Search for the cell housing the specified text and yield its [x, y] center coordinate. 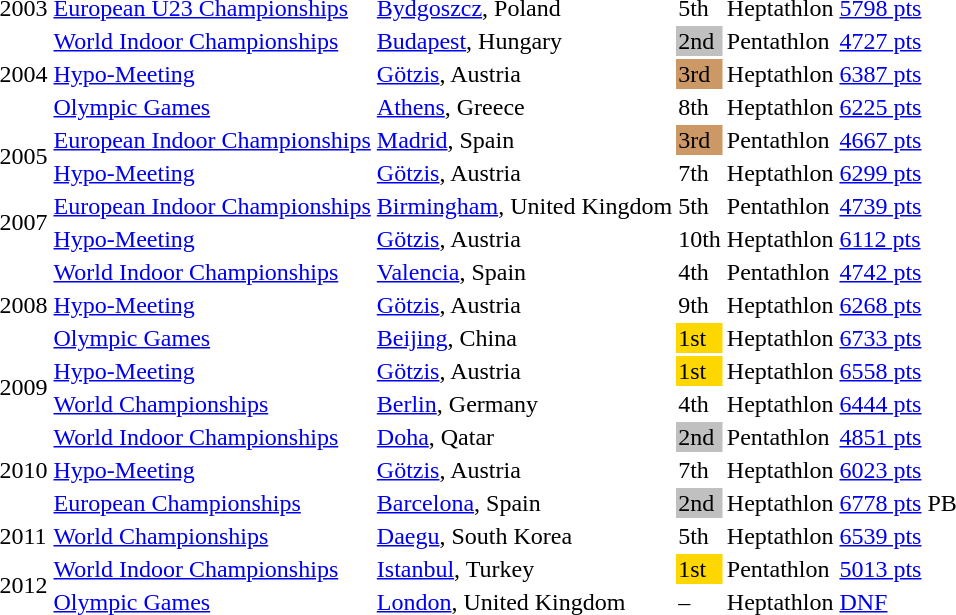
Athens, Greece [524, 107]
Berlin, Germany [524, 404]
Budapest, Hungary [524, 41]
Istanbul, Turkey [524, 569]
8th [700, 107]
Beijing, China [524, 338]
9th [700, 305]
Valencia, Spain [524, 272]
European Championships [212, 503]
10th [700, 239]
Barcelona, Spain [524, 503]
Madrid, Spain [524, 140]
Daegu, South Korea [524, 536]
Doha, Qatar [524, 437]
Birmingham, United Kingdom [524, 206]
